Extract the [X, Y] coordinate from the center of the cell holding the provided text.  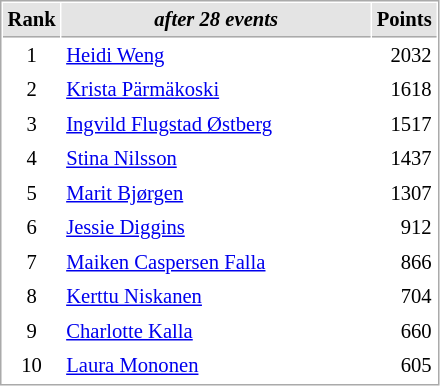
7 [32, 262]
605 [404, 366]
10 [32, 366]
1517 [404, 124]
Charlotte Kalla [216, 332]
Rank [32, 20]
912 [404, 228]
after 28 events [216, 20]
Points [404, 20]
4 [32, 158]
Laura Mononen [216, 366]
866 [404, 262]
3 [32, 124]
1618 [404, 90]
8 [32, 296]
1 [32, 56]
Stina Nilsson [216, 158]
Kerttu Niskanen [216, 296]
6 [32, 228]
9 [32, 332]
Heidi Weng [216, 56]
2 [32, 90]
Jessie Diggins [216, 228]
1437 [404, 158]
1307 [404, 194]
5 [32, 194]
Marit Bjørgen [216, 194]
2032 [404, 56]
Krista Pärmäkoski [216, 90]
660 [404, 332]
Maiken Caspersen Falla [216, 262]
704 [404, 296]
Ingvild Flugstad Østberg [216, 124]
